Extract the [x, y] coordinate from the center of the cell holding the provided text.  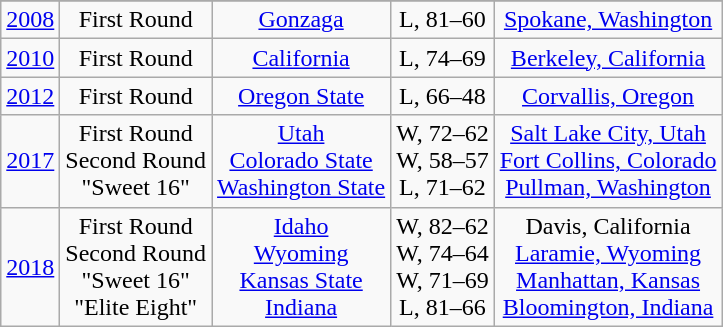
Oregon State [302, 96]
First RoundSecond Round"Sweet 16""Elite Eight" [136, 266]
First RoundSecond Round"Sweet 16" [136, 161]
Davis, CaliforniaLaramie, WyomingManhattan, KansasBloomington, Indiana [608, 266]
2010 [30, 58]
2008 [30, 20]
IdahoWyomingKansas StateIndiana [302, 266]
Salt Lake City, UtahFort Collins, ColoradoPullman, Washington [608, 161]
W, 72–62W, 58–57L, 71–62 [443, 161]
L, 81–60 [443, 20]
UtahColorado StateWashington State [302, 161]
2017 [30, 161]
2018 [30, 266]
Corvallis, Oregon [608, 96]
Berkeley, California [608, 58]
California [302, 58]
2012 [30, 96]
L, 74–69 [443, 58]
L, 66–48 [443, 96]
W, 82–62W, 74–64W, 71–69L, 81–66 [443, 266]
Spokane, Washington [608, 20]
Gonzaga [302, 20]
